Scan for the cell matching the given text and deliver its (x, y) coordinate at center. 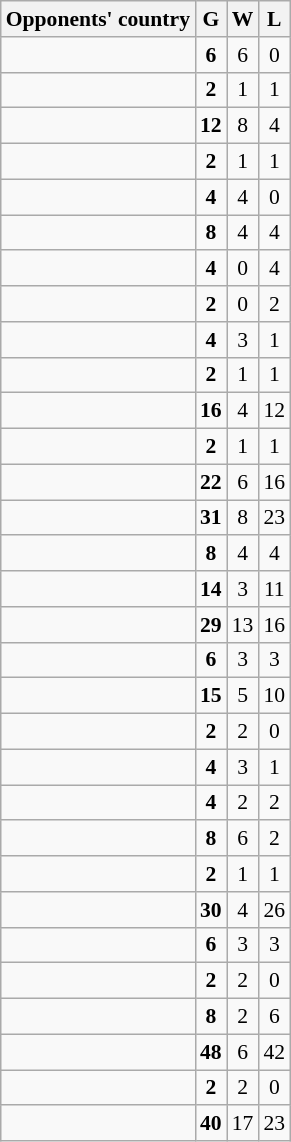
31 (211, 518)
L (274, 19)
11 (274, 589)
W (243, 19)
26 (274, 910)
22 (211, 482)
5 (243, 696)
13 (243, 625)
G (211, 19)
Opponents' country (98, 19)
48 (211, 1052)
10 (274, 696)
14 (211, 589)
30 (211, 910)
17 (243, 1124)
15 (211, 696)
40 (211, 1124)
42 (274, 1052)
29 (211, 625)
